Return the (x, y) coordinate for the center point of the cell that contains the specified text.  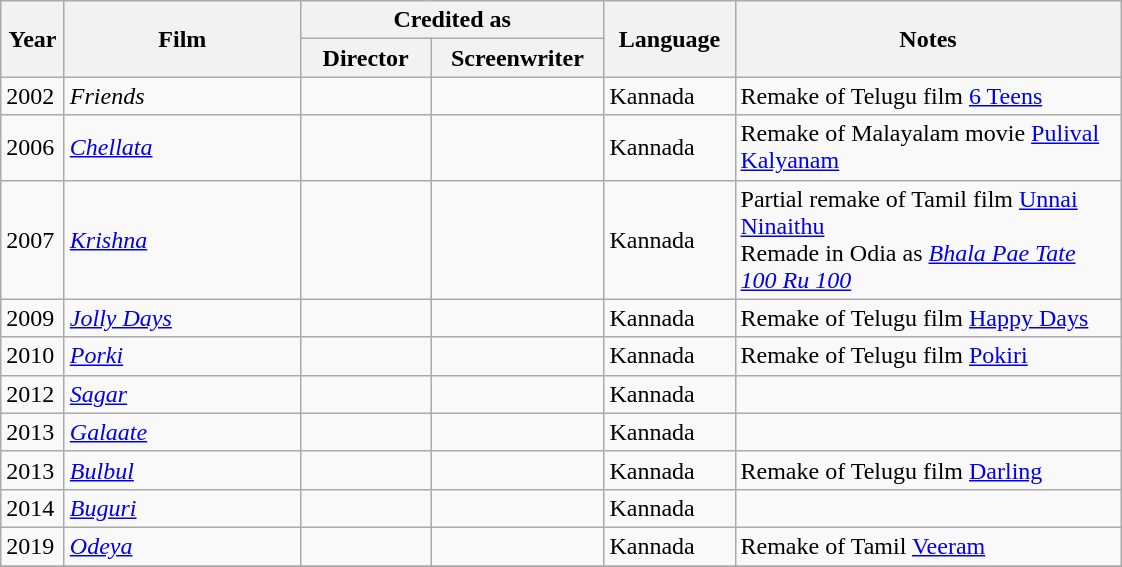
Remake of Telugu film 6 Teens (928, 96)
Remake of Tamil Veeram (928, 546)
Notes (928, 39)
2002 (33, 96)
Galaate (182, 432)
2019 (33, 546)
Buguri (182, 508)
2012 (33, 394)
Film (182, 39)
Credited as (452, 20)
Sagar (182, 394)
Screenwriter (518, 58)
2009 (33, 318)
Remake of Telugu film Darling (928, 470)
Porki (182, 356)
Remake of Telugu film Happy Days (928, 318)
2014 (33, 508)
Language (670, 39)
Jolly Days (182, 318)
Remake of Telugu film Pokiri (928, 356)
2010 (33, 356)
2006 (33, 148)
Friends (182, 96)
Year (33, 39)
Bulbul (182, 470)
Partial remake of Tamil film Unnai Ninaithu Remade in Odia as Bhala Pae Tate 100 Ru 100 (928, 240)
Chellata (182, 148)
Krishna (182, 240)
Remake of Malayalam movie Pulival Kalyanam (928, 148)
2007 (33, 240)
Director (366, 58)
Odeya (182, 546)
